Return [X, Y] of the center of cell containing provided text 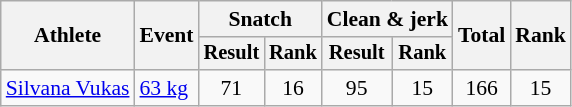
Event [167, 36]
Total [482, 36]
16 [293, 88]
71 [232, 88]
95 [357, 88]
166 [482, 88]
Athlete [68, 36]
Clean & jerk [388, 19]
63 kg [167, 88]
Silvana Vukas [68, 88]
Snatch [260, 19]
